Locate the cell with the specified text and output its (X, Y) center coordinate. 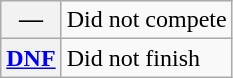
DNF (31, 58)
— (31, 20)
Did not finish (146, 58)
Did not compete (146, 20)
